Pinpoint the cell where the given text exists, returning its (x, y) midpoint coordinate. 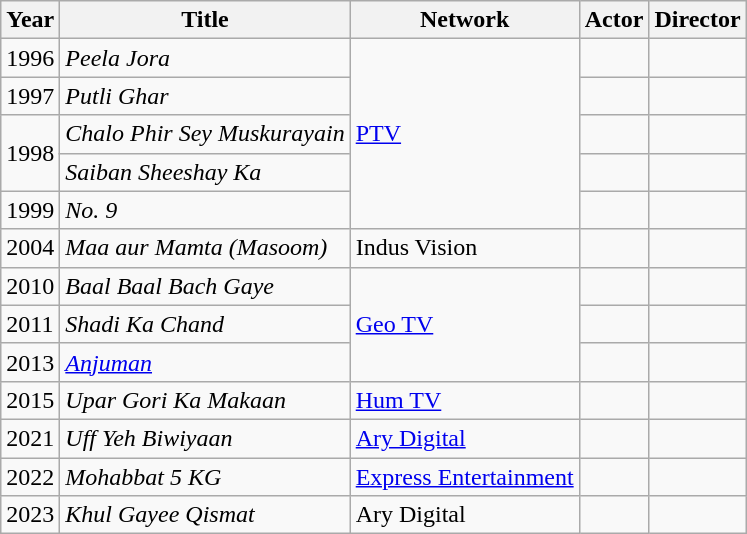
Maa aur Mamta (Masoom) (205, 248)
Shadi Ka Chand (205, 324)
Mohabbat 5 KG (205, 477)
1996 (30, 58)
Baal Baal Bach Gaye (205, 286)
Chalo Phir Sey Muskurayain (205, 134)
2021 (30, 438)
Director (698, 20)
Upar Gori Ka Makaan (205, 400)
Network (464, 20)
2011 (30, 324)
Peela Jora (205, 58)
2023 (30, 515)
Saiban Sheeshay Ka (205, 172)
Express Entertainment (464, 477)
Hum TV (464, 400)
Indus Vision (464, 248)
Title (205, 20)
2015 (30, 400)
No. 9 (205, 210)
Year (30, 20)
Uff Yeh Biwiyaan (205, 438)
Geo TV (464, 324)
1999 (30, 210)
Putli Ghar (205, 96)
2004 (30, 248)
Khul Gayee Qismat (205, 515)
1997 (30, 96)
2022 (30, 477)
2010 (30, 286)
PTV (464, 134)
2013 (30, 362)
Anjuman (205, 362)
Actor (614, 20)
1998 (30, 153)
